Detect which cell encompasses the target text, then output its [X, Y] center coordinate. 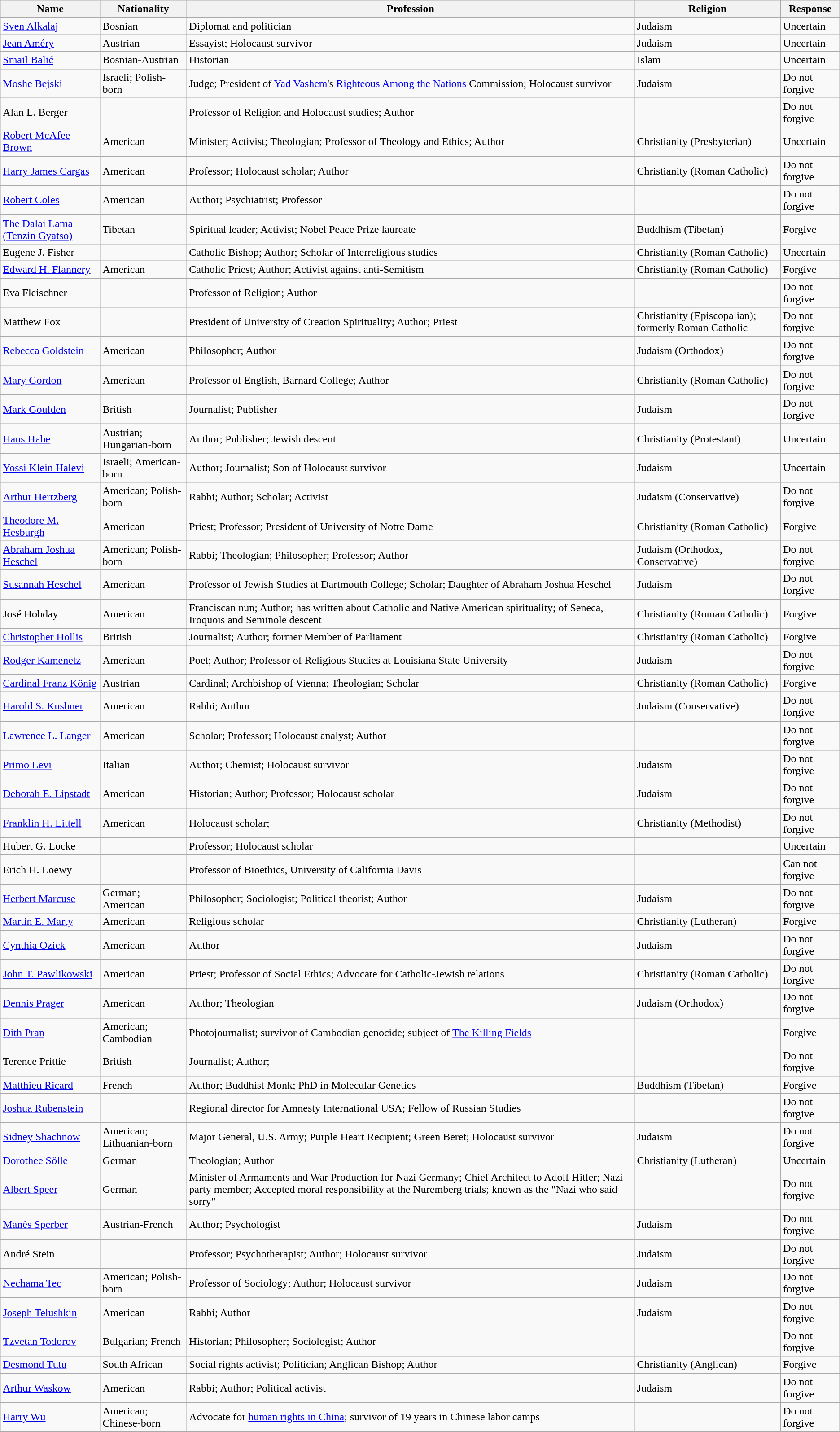
Bosnian-Austrian [144, 60]
Author [411, 945]
Mary Gordon [50, 381]
Judge; President of Yad Vashem's Righteous Among the Nations Commission; Holocaust survivor [411, 83]
Author; Chemist; Holocaust survivor [411, 765]
Scholar; Professor; Holocaust analyst; Author [411, 735]
Historian; Author; Professor; Holocaust scholar [411, 794]
Professor of Religion and Holocaust studies; Author [411, 112]
Moshe Bejski [50, 83]
Deborah E. Lipstadt [50, 794]
Robert Coles [50, 200]
Priest; Professor; President of University of Notre Dame [411, 526]
Lawrence L. Langer [50, 735]
Journalist; Publisher [411, 409]
Regional director for Amnesty International USA; Fellow of Russian Studies [411, 1108]
Philosopher; Sociologist; Political theorist; Author [411, 898]
Harold S. Kushner [50, 706]
Cardinal; Archbishop of Vienna; Theologian; Scholar [411, 683]
South African [144, 1365]
Susannah Heschel [50, 584]
Islam [708, 60]
Hans Habe [50, 439]
Christianity (Methodist) [708, 823]
Poet; Author; Professor of Religious Studies at Louisiana State University [411, 660]
Israeli; Polish-born [144, 83]
John T. Pawlikowski [50, 974]
Yossi Klein Halevi [50, 468]
Philosopher; Author [411, 351]
Religious scholar [411, 922]
Tzvetan Todorov [50, 1342]
Hubert G. Locke [50, 846]
Profession [411, 9]
Eugene J. Fisher [50, 252]
Author; Theologian [411, 1003]
Minister; Activist; Theologian; Professor of Theology and Ethics; Author [411, 142]
Cynthia Ozick [50, 945]
American; Lithuanian-born [144, 1137]
Major General, U.S. Army; Purple Heart Recipient; Green Beret; Holocaust survivor [411, 1137]
Smail Balić [50, 60]
Austrian-French [144, 1225]
Catholic Bishop; Author; Scholar of Interreligious studies [411, 252]
Professor; Holocaust scholar [411, 846]
Dennis Prager [50, 1003]
Journalist; Author; [411, 1062]
Arthur Waskow [50, 1388]
President of University of Creation Spirituality; Author; Priest [411, 322]
Austrian; Hungarian-born [144, 439]
Author; Psychologist [411, 1225]
Holocaust scholar; [411, 823]
Desmond Tutu [50, 1365]
Franklin H. Littell [50, 823]
Italian [144, 765]
Cardinal Franz König [50, 683]
French [144, 1085]
Christianity (Protestant) [708, 439]
Matthieu Ricard [50, 1085]
Rabbi; Author; Political activist [411, 1388]
Rabbi; Theologian; Philosopher; Professor; Author [411, 556]
Social rights activist; Politician; Anglican Bishop; Author [411, 1365]
Sven Alkalaj [50, 26]
Dorothee Sölle [50, 1160]
Israeli; American-born [144, 468]
José Hobday [50, 614]
Name [50, 9]
Professor; Holocaust scholar; Author [411, 171]
Author; Psychiatrist; Professor [411, 200]
Christopher Hollis [50, 637]
Herbert Marcuse [50, 898]
American; Cambodian [144, 1032]
Religion [708, 9]
Rodger Kamenetz [50, 660]
Professor of Sociology; Author; Holocaust survivor [411, 1283]
Essayist; Holocaust survivor [411, 43]
Albert Speer [50, 1190]
Priest; Professor of Social Ethics; Advocate for Catholic-Jewish relations [411, 974]
Tibetan [144, 229]
German; American [144, 898]
Joseph Telushkin [50, 1312]
Christianity (Episcopalian); formerly Roman Catholic [708, 322]
Christianity (Anglican) [708, 1365]
Author; Journalist; Son of Holocaust survivor [411, 468]
Primo Levi [50, 765]
André Stein [50, 1254]
Robert McAfee Brown [50, 142]
Professor of Bioethics, University of California Davis [411, 870]
Sidney Shachnow [50, 1137]
Rebecca Goldstein [50, 351]
Historian [411, 60]
Matthew Fox [50, 322]
Historian; Philosopher; Sociologist; Author [411, 1342]
Can not forgive [810, 870]
Advocate for human rights in China; survivor of 19 years in Chinese labor camps [411, 1417]
Professor of English, Barnard College; Author [411, 381]
Professor of Religion; Author [411, 293]
Harry Wu [50, 1417]
Joshua Rubenstein [50, 1108]
Manès Sperber [50, 1225]
Jean Améry [50, 43]
Response [810, 9]
Nationality [144, 9]
Judaism (Orthodox, Conservative) [708, 556]
Erich H. Loewy [50, 870]
Abraham Joshua Heschel [50, 556]
Journalist; Author; former Member of Parliament [411, 637]
Bulgarian; French [144, 1342]
American; Chinese-born [144, 1417]
Dith Pran [50, 1032]
Theodore M. Hesburgh [50, 526]
Nechama Tec [50, 1283]
Terence Prittie [50, 1062]
Eva Fleischner [50, 293]
Professor of Jewish Studies at Dartmouth College; Scholar; Daughter of Abraham Joshua Heschel [411, 584]
Christianity (Presbyterian) [708, 142]
Author; Publisher; Jewish descent [411, 439]
Harry James Cargas [50, 171]
Author; Buddhist Monk; PhD in Molecular Genetics [411, 1085]
Arthur Hertzberg [50, 497]
Photojournalist; survivor of Cambodian genocide; subject of The Killing Fields [411, 1032]
Rabbi; Author; Scholar; Activist [411, 497]
Theologian; Author [411, 1160]
Diplomat and politician [411, 26]
Mark Goulden [50, 409]
Edward H. Flannery [50, 269]
Professor; Psychotherapist; Author; Holocaust survivor [411, 1254]
The Dalai Lama (Tenzin Gyatso) [50, 229]
Catholic Priest; Author; Activist against anti-Semitism [411, 269]
Bosnian [144, 26]
Franciscan nun; Author; has written about Catholic and Native American spirituality; of Seneca, Iroquois and Seminole descent [411, 614]
Alan L. Berger [50, 112]
Martin E. Marty [50, 922]
Spiritual leader; Activist; Nobel Peace Prize laureate [411, 229]
